Extract the [X, Y] coordinate from the center of the cell holding the provided text.  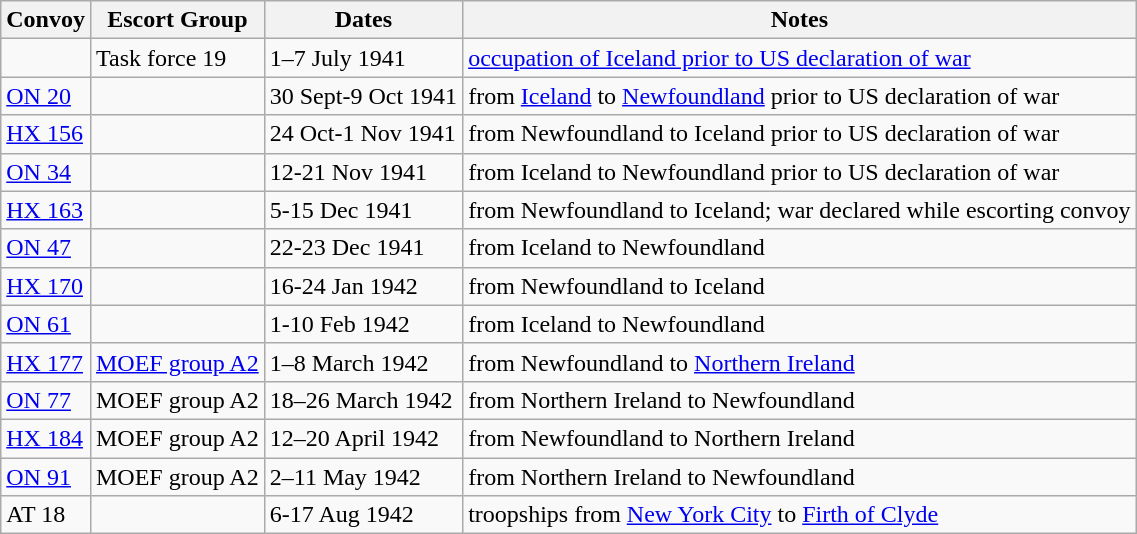
AT 18 [46, 515]
24 Oct-1 Nov 1941 [363, 134]
Task force 19 [177, 58]
ON 91 [46, 477]
30 Sept-9 Oct 1941 [363, 96]
2–11 May 1942 [363, 477]
ON 20 [46, 96]
18–26 March 1942 [363, 400]
from Newfoundland to Iceland; war declared while escorting convoy [800, 210]
from Newfoundland to Iceland [800, 286]
1–8 March 1942 [363, 362]
12–20 April 1942 [363, 438]
1–7 July 1941 [363, 58]
Dates [363, 20]
ON 34 [46, 172]
Escort Group [177, 20]
from Newfoundland to Iceland prior to US declaration of war [800, 134]
Notes [800, 20]
Convoy [46, 20]
occupation of Iceland prior to US declaration of war [800, 58]
HX 170 [46, 286]
1-10 Feb 1942 [363, 324]
ON 61 [46, 324]
ON 77 [46, 400]
12-21 Nov 1941 [363, 172]
22-23 Dec 1941 [363, 248]
HX 163 [46, 210]
troopships from New York City to Firth of Clyde [800, 515]
6-17 Aug 1942 [363, 515]
HX 177 [46, 362]
HX 156 [46, 134]
16-24 Jan 1942 [363, 286]
5-15 Dec 1941 [363, 210]
ON 47 [46, 248]
HX 184 [46, 438]
